Identify which cell holds the provided text, then report its (X, Y) central coordinate. 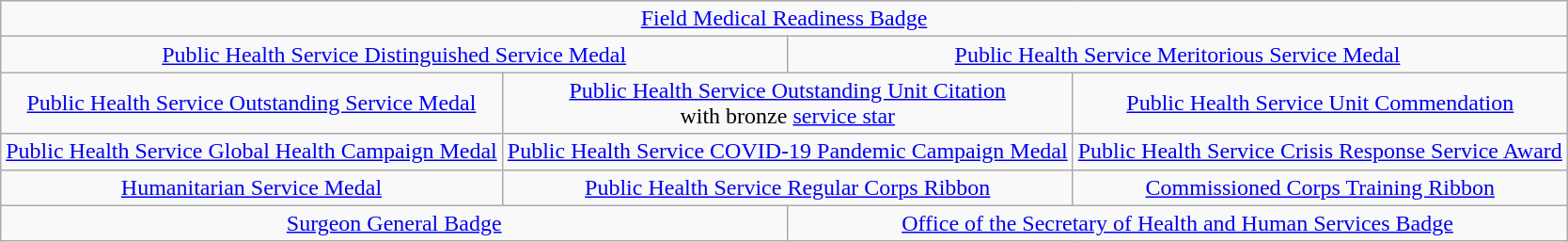
Public Health Service Unit Commendation (1320, 104)
Field Medical Readiness Badge (784, 19)
Office of the Secretary of Health and Human Services Badge (1178, 223)
Commissioned Corps Training Ribbon (1320, 187)
Surgeon General Badge (395, 223)
Public Health Service Crisis Response Service Award (1320, 152)
Public Health Service Outstanding Unit Citationwith bronze service star (788, 104)
Humanitarian Service Medal (252, 187)
Public Health Service Meritorious Service Medal (1178, 55)
Public Health Service Regular Corps Ribbon (788, 187)
Public Health Service Global Health Campaign Medal (252, 152)
Public Health Service Distinguished Service Medal (395, 55)
Public Health Service Outstanding Service Medal (252, 104)
Public Health Service COVID-19 Pandemic Campaign Medal (788, 152)
